Find where the given text appears and provide that cell's center as (x, y) coordinate. 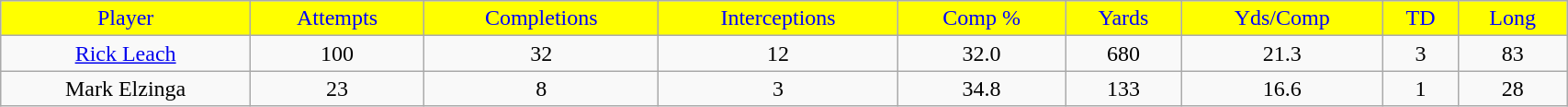
32 (542, 53)
1 (1421, 89)
Long (1513, 18)
Mark Elzinga (126, 89)
23 (336, 89)
Yards (1123, 18)
28 (1513, 89)
Interceptions (778, 18)
16.6 (1282, 89)
Comp % (981, 18)
Completions (542, 18)
Attempts (336, 18)
32.0 (981, 53)
12 (778, 53)
83 (1513, 53)
Rick Leach (126, 53)
680 (1123, 53)
Player (126, 18)
8 (542, 89)
21.3 (1282, 53)
34.8 (981, 89)
TD (1421, 18)
100 (336, 53)
133 (1123, 89)
Yds/Comp (1282, 18)
